Extract the [x, y] coordinate from the center of the cell holding the provided text.  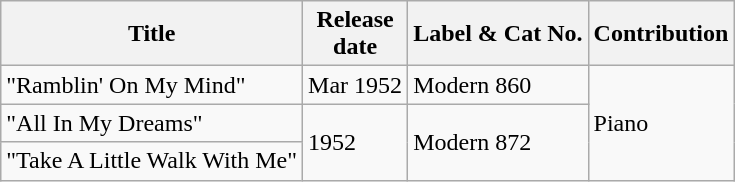
1952 [356, 142]
"All In My Dreams" [152, 123]
"Take A Little Walk With Me" [152, 161]
Modern 872 [498, 142]
"Ramblin' On My Mind" [152, 85]
Releasedate [356, 34]
Mar 1952 [356, 85]
Title [152, 34]
Piano [661, 123]
Label & Cat No. [498, 34]
Contribution [661, 34]
Modern 860 [498, 85]
